Return (x, y) of the center of cell containing provided text 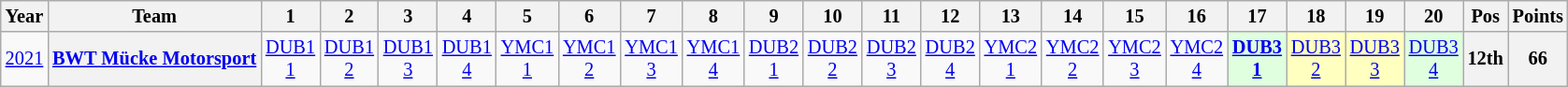
DUB13 (408, 59)
3 (408, 16)
17 (1257, 16)
4 (468, 16)
12th (1486, 59)
YMC12 (589, 59)
9 (774, 16)
YMC23 (1134, 59)
Points (1538, 16)
YMC14 (713, 59)
6 (589, 16)
20 (1434, 16)
8 (713, 16)
YMC22 (1072, 59)
DUB14 (468, 59)
YMC11 (527, 59)
DUB32 (1316, 59)
BWT Mücke Motorsport (154, 59)
Pos (1486, 16)
YMC24 (1197, 59)
10 (832, 16)
2021 (24, 59)
Team (154, 16)
15 (1134, 16)
14 (1072, 16)
18 (1316, 16)
DUB31 (1257, 59)
11 (892, 16)
12 (950, 16)
Year (24, 16)
DUB22 (832, 59)
16 (1197, 16)
DUB23 (892, 59)
YMC13 (651, 59)
7 (651, 16)
1 (290, 16)
DUB11 (290, 59)
DUB21 (774, 59)
DUB33 (1374, 59)
13 (1011, 16)
5 (527, 16)
YMC21 (1011, 59)
DUB24 (950, 59)
19 (1374, 16)
66 (1538, 59)
DUB34 (1434, 59)
DUB12 (350, 59)
2 (350, 16)
